Locate the cell with the specified text and output its (X, Y) center coordinate. 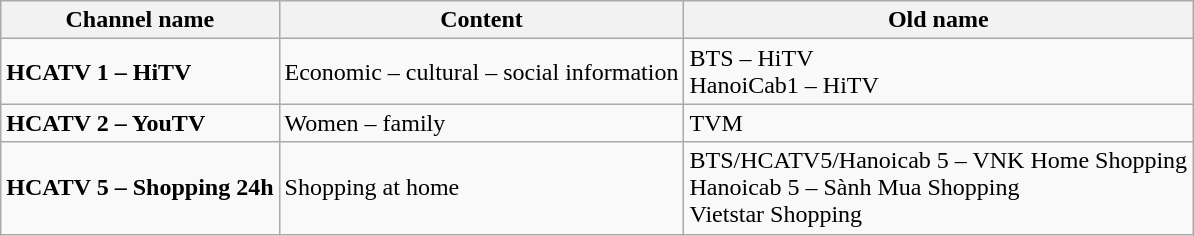
Old name (938, 20)
HCATV 5 – Shopping 24h (140, 188)
HCATV 2 – YouTV (140, 123)
Content (482, 20)
HCATV 1 – HiTV (140, 72)
TVM (938, 123)
BTS – HiTVHanoiCab1 – HiTV (938, 72)
Economic – cultural – social information (482, 72)
BTS/HCATV5/Hanoicab 5 – VNK Home ShoppingHanoicab 5 – Sành Mua ShoppingVietstar Shopping (938, 188)
Shopping at home (482, 188)
Channel name (140, 20)
Women – family (482, 123)
